Return (x, y) of the center of cell containing provided text 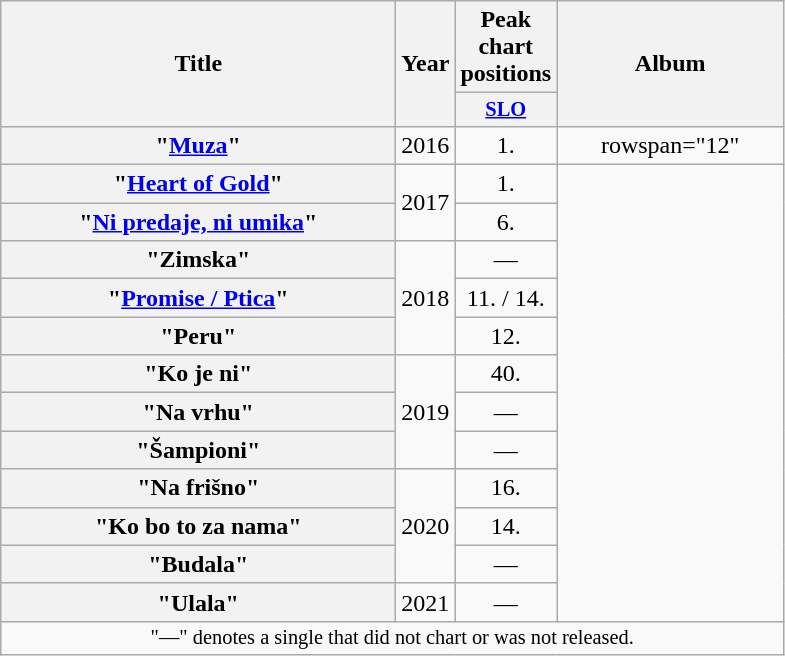
2020 (426, 526)
6. (506, 222)
"Ko bo to za nama" (198, 526)
16. (506, 488)
Album (670, 64)
"Promise / Ptica" (198, 298)
"Muza" (198, 145)
"Ko je ni" (198, 374)
40. (506, 374)
"Na vrhu" (198, 412)
"—" denotes a single that did not chart or was not released. (392, 638)
"Budala" (198, 564)
Peak chart positions (506, 47)
"Peru" (198, 336)
2019 (426, 412)
2021 (426, 602)
rowspan="12" (670, 145)
"Zimska" (198, 260)
"Ni predaje, ni umika" (198, 222)
Year (426, 64)
"Ulala" (198, 602)
14. (506, 526)
"Na frišno" (198, 488)
2018 (426, 298)
"Šampioni" (198, 450)
2017 (426, 203)
2016 (426, 145)
"Heart of Gold" (198, 184)
Title (198, 64)
12. (506, 336)
11. / 14. (506, 298)
SLO (506, 110)
